Detect which cell encompasses the target text, then output its [x, y] center coordinate. 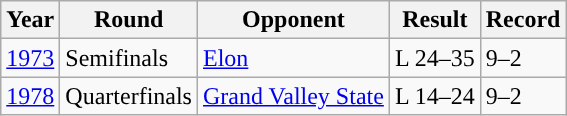
L 14–24 [434, 96]
Grand Valley State [293, 96]
Opponent [293, 20]
1973 [30, 58]
Record [523, 20]
Semifinals [129, 58]
Quarterfinals [129, 96]
L 24–35 [434, 58]
Round [129, 20]
1978 [30, 96]
Elon [293, 58]
Result [434, 20]
Year [30, 20]
